Search for the cell housing the specified text and yield its (x, y) center coordinate. 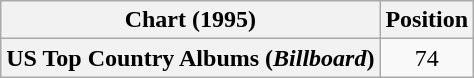
74 (427, 58)
US Top Country Albums (Billboard) (190, 58)
Chart (1995) (190, 20)
Position (427, 20)
